Find where the given text appears and provide that cell's center as (X, Y) coordinate. 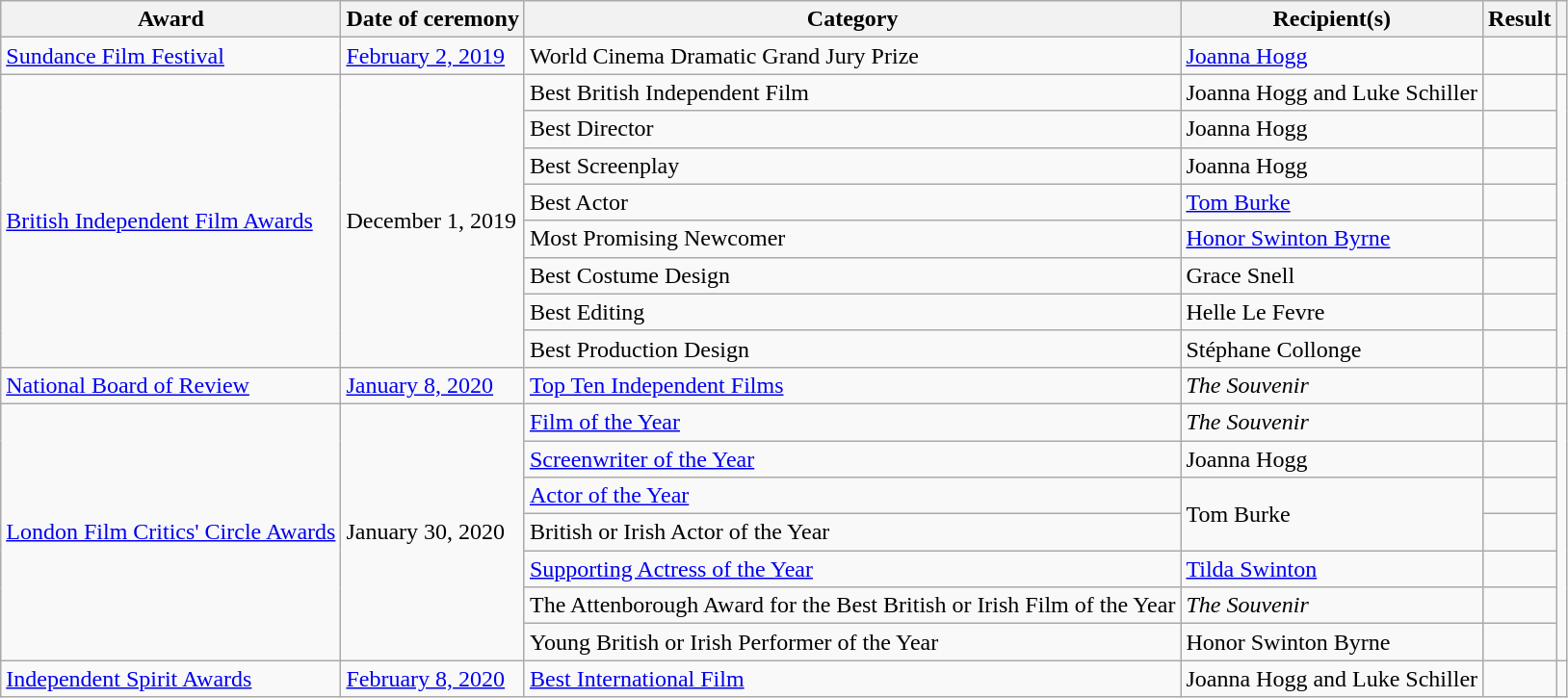
London Film Critics' Circle Awards (171, 531)
Award (171, 19)
Best Director (851, 129)
December 1, 2019 (433, 220)
Tilda Swinton (1332, 569)
World Cinema Dramatic Grand Jury Prize (851, 56)
Best British Independent Film (851, 92)
Date of ceremony (433, 19)
Young British or Irish Performer of the Year (851, 642)
January 8, 2020 (433, 385)
Best Editing (851, 312)
Stéphane Collonge (1332, 349)
Result (1520, 19)
Best Costume Design (851, 275)
Top Ten Independent Films (851, 385)
Independent Spirit Awards (171, 679)
British or Irish Actor of the Year (851, 532)
Sundance Film Festival (171, 56)
Best Screenplay (851, 166)
British Independent Film Awards (171, 220)
Actor of the Year (851, 496)
February 2, 2019 (433, 56)
January 30, 2020 (433, 531)
February 8, 2020 (433, 679)
Recipient(s) (1332, 19)
The Attenborough Award for the Best British or Irish Film of the Year (851, 606)
Best Actor (851, 202)
Screenwriter of the Year (851, 459)
Supporting Actress of the Year (851, 569)
Category (851, 19)
Best International Film (851, 679)
National Board of Review (171, 385)
Helle Le Fevre (1332, 312)
Film of the Year (851, 422)
Grace Snell (1332, 275)
Most Promising Newcomer (851, 239)
Best Production Design (851, 349)
